From the cell containing the given text, extract its center point as [X, Y] coordinate. 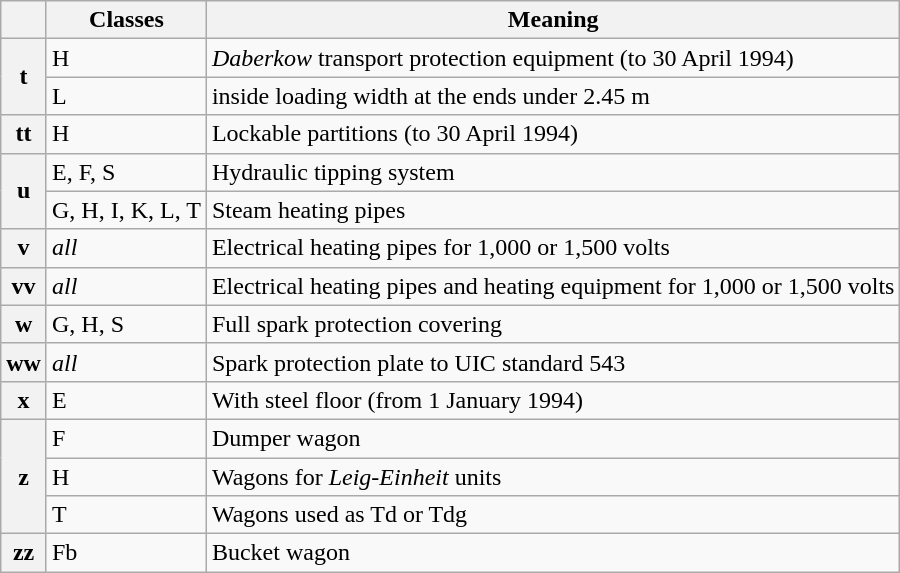
t [24, 77]
Electrical heating pipes and heating equipment for 1,000 or 1,500 volts [553, 286]
vv [24, 286]
E [126, 400]
L [126, 96]
Dumper wagon [553, 438]
T [126, 515]
Electrical heating pipes for 1,000 or 1,500 volts [553, 248]
u [24, 191]
Fb [126, 553]
Wagons used as Td or Tdg [553, 515]
Classes [126, 20]
Spark protection plate to UIC standard 543 [553, 362]
ww [24, 362]
z [24, 476]
Wagons for Leig-Einheit units [553, 477]
Hydraulic tipping system [553, 172]
Full spark protection covering [553, 324]
inside loading width at the ends under 2.45 m [553, 96]
Daberkow transport protection equipment (to 30 April 1994) [553, 58]
Lockable partitions (to 30 April 1994) [553, 134]
w [24, 324]
x [24, 400]
v [24, 248]
G, H, I, K, L, T [126, 210]
Meaning [553, 20]
Steam heating pipes [553, 210]
Bucket wagon [553, 553]
G, H, S [126, 324]
tt [24, 134]
zz [24, 553]
With steel floor (from 1 January 1994) [553, 400]
F [126, 438]
E, F, S [126, 172]
